Locate the cell with the specified text and output its (X, Y) center coordinate. 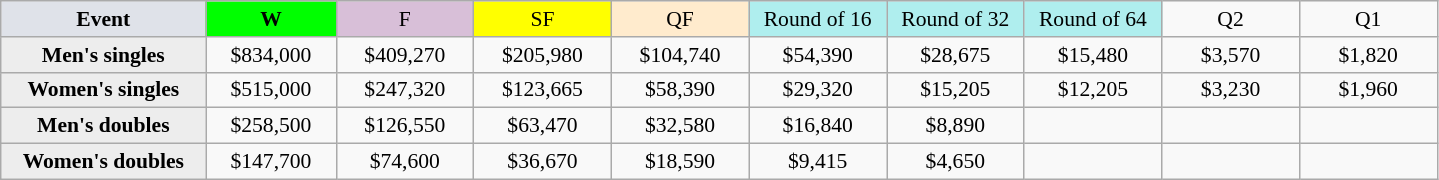
$104,740 (680, 55)
Round of 16 (818, 19)
$3,570 (1231, 55)
Men's singles (104, 55)
$123,665 (543, 90)
$4,650 (955, 162)
$126,550 (405, 126)
$515,000 (271, 90)
$1,960 (1368, 90)
$63,470 (543, 126)
$54,390 (818, 55)
$74,600 (405, 162)
$409,270 (405, 55)
$247,320 (405, 90)
Event (104, 19)
Women's singles (104, 90)
Q1 (1368, 19)
$29,320 (818, 90)
$32,580 (680, 126)
$3,230 (1231, 90)
SF (543, 19)
$9,415 (818, 162)
Q2 (1231, 19)
$36,670 (543, 162)
$16,840 (818, 126)
F (405, 19)
$15,480 (1093, 55)
W (271, 19)
$8,890 (955, 126)
$18,590 (680, 162)
Round of 32 (955, 19)
$15,205 (955, 90)
$58,390 (680, 90)
Women's doubles (104, 162)
Round of 64 (1093, 19)
$205,980 (543, 55)
Men's doubles (104, 126)
$28,675 (955, 55)
$1,820 (1368, 55)
$258,500 (271, 126)
$834,000 (271, 55)
$12,205 (1093, 90)
QF (680, 19)
$147,700 (271, 162)
